Locate the cell with the specified text and output its [X, Y] center coordinate. 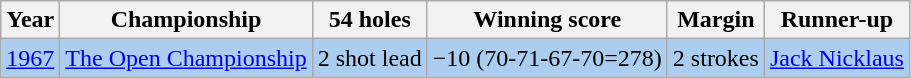
Year [30, 20]
1967 [30, 58]
2 shot lead [370, 58]
Margin [716, 20]
54 holes [370, 20]
−10 (70-71-67-70=278) [547, 58]
Championship [186, 20]
2 strokes [716, 58]
The Open Championship [186, 58]
Runner-up [836, 20]
Jack Nicklaus [836, 58]
Winning score [547, 20]
